Determine the (X, Y) coordinate at the center of the cell enclosing the given text.  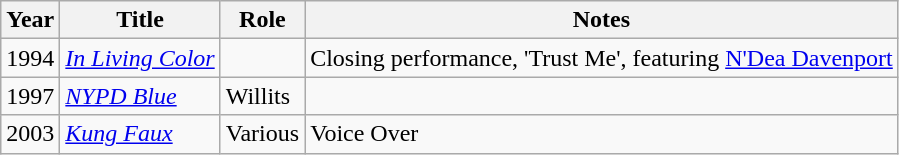
Closing performance, 'Trust Me', featuring N'Dea Davenport (602, 58)
Notes (602, 20)
1997 (30, 96)
Kung Faux (140, 134)
Voice Over (602, 134)
Title (140, 20)
1994 (30, 58)
Year (30, 20)
Role (262, 20)
Various (262, 134)
Willits (262, 96)
2003 (30, 134)
In Living Color (140, 58)
NYPD Blue (140, 96)
